Scan for the cell matching the given text and deliver its (x, y) coordinate at center. 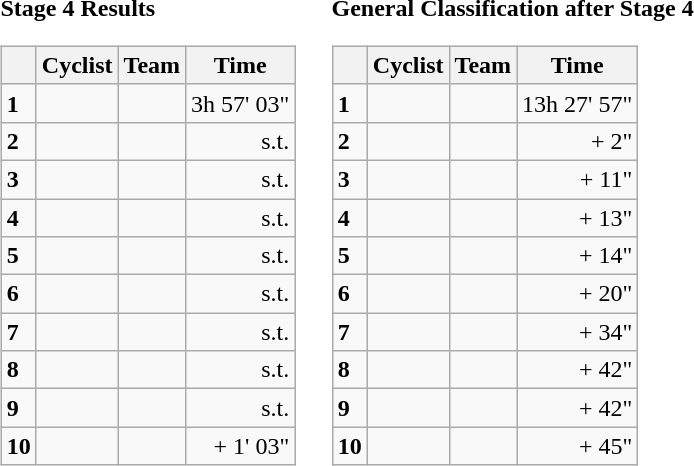
+ 2" (578, 141)
3h 57' 03" (240, 103)
+ 34" (578, 332)
+ 20" (578, 294)
+ 14" (578, 256)
+ 45" (578, 446)
+ 13" (578, 217)
+ 1' 03" (240, 446)
+ 11" (578, 179)
13h 27' 57" (578, 103)
